Pinpoint the cell where the given text exists, returning its (X, Y) midpoint coordinate. 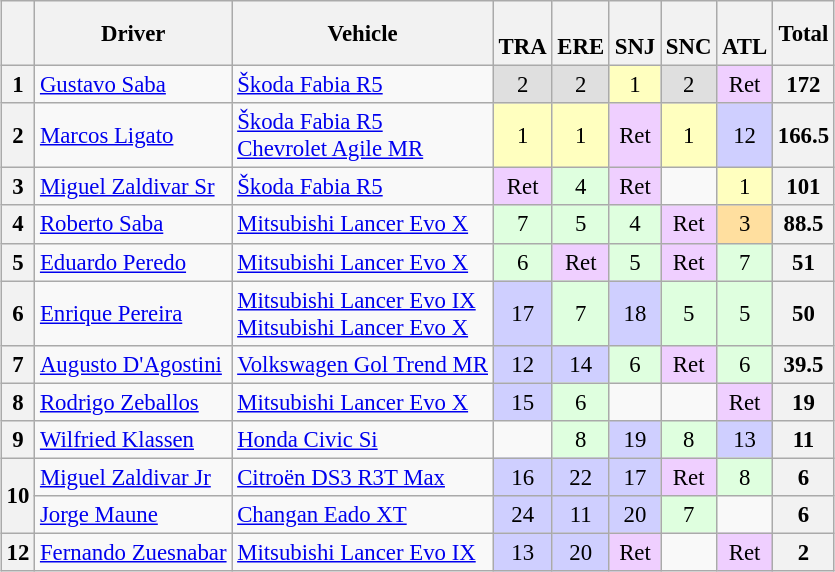
Total (804, 34)
9 (18, 439)
Jorge Maune (134, 515)
24 (522, 515)
Fernando Zuesnabar (134, 552)
166.5 (804, 136)
Changan Eado XT (362, 515)
50 (804, 314)
39.5 (804, 364)
Honda Civic Si (362, 439)
Eduardo Peredo (134, 262)
Volkswagen Gol Trend MR (362, 364)
ERE (580, 34)
TRA (522, 34)
Wilfried Klassen (134, 439)
Driver (134, 34)
14 (580, 364)
Mitsubishi Lancer Evo IX Mitsubishi Lancer Evo X (362, 314)
Mitsubishi Lancer Evo IX (362, 552)
51 (804, 262)
Marcos Ligato (134, 136)
SNC (689, 34)
22 (580, 477)
SNJ (634, 34)
10 (18, 496)
Enrique Pereira (134, 314)
Augusto D'Agostini (134, 364)
101 (804, 187)
ATL (745, 34)
18 (634, 314)
Miguel Zaldivar Jr (134, 477)
Citroën DS3 R3T Max (362, 477)
Rodrigo Zeballos (134, 402)
88.5 (804, 224)
16 (522, 477)
Vehicle (362, 34)
15 (522, 402)
Škoda Fabia R5 Chevrolet Agile MR (362, 136)
Miguel Zaldivar Sr (134, 187)
Gustavo Saba (134, 85)
Roberto Saba (134, 224)
172 (804, 85)
